From the cell containing the given text, extract its center point as (x, y) coordinate. 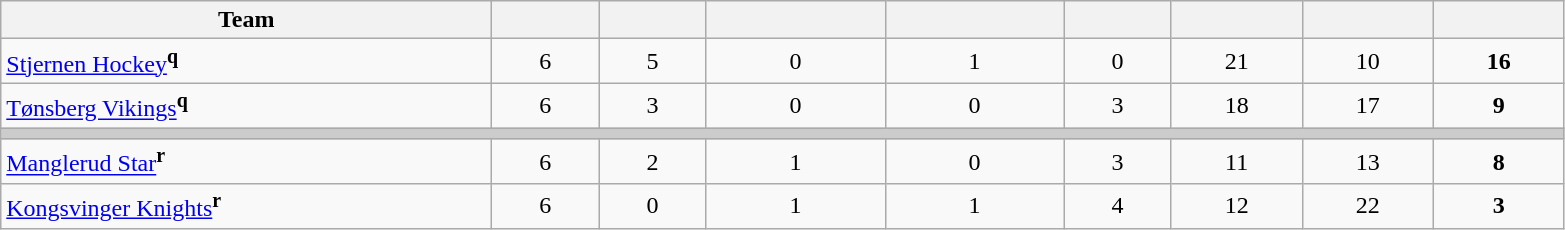
12 (1236, 206)
Tønsberg Vikingsq (246, 106)
Manglerud Starr (246, 162)
Team (246, 20)
22 (1368, 206)
21 (1236, 62)
11 (1236, 162)
18 (1236, 106)
16 (1498, 62)
8 (1498, 162)
2 (652, 162)
Kongsvinger Knightsr (246, 206)
4 (1118, 206)
13 (1368, 162)
17 (1368, 106)
9 (1498, 106)
10 (1368, 62)
5 (652, 62)
Stjernen Hockeyq (246, 62)
